Locate the cell with the specified text and output its (X, Y) center coordinate. 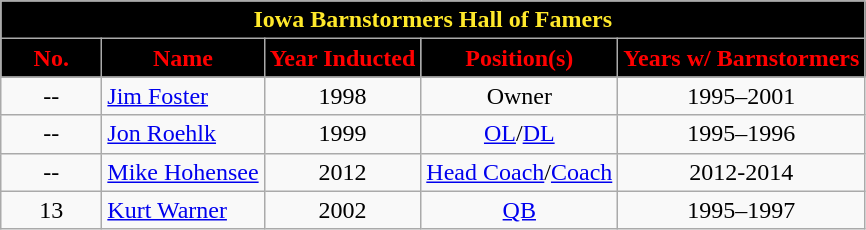
2012 (342, 172)
2012-2014 (742, 172)
1995–1997 (742, 210)
Head Coach/Coach (520, 172)
Kurt Warner (183, 210)
Year Inducted (342, 58)
Jon Roehlk (183, 134)
Mike Hohensee (183, 172)
1999 (342, 134)
No. (52, 58)
Owner (520, 96)
Years w/ Barnstormers (742, 58)
OL/DL (520, 134)
1998 (342, 96)
1995–2001 (742, 96)
QB (520, 210)
Iowa Barnstormers Hall of Famers (433, 20)
Jim Foster (183, 96)
1995–1996 (742, 134)
2002 (342, 210)
13 (52, 210)
Name (183, 58)
Position(s) (520, 58)
